Detect which cell encompasses the target text, then output its [X, Y] center coordinate. 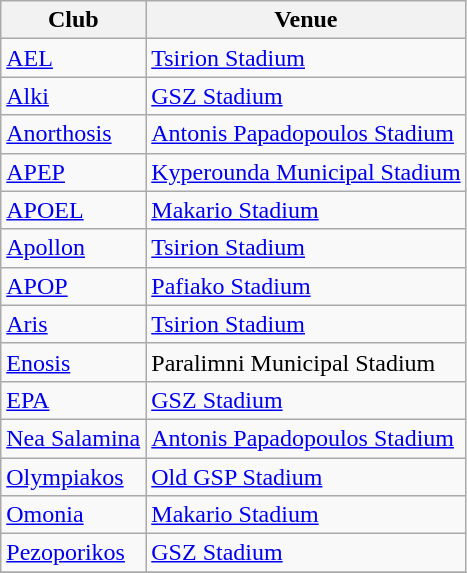
Paralimni Municipal Stadium [306, 362]
Old GSP Stadium [306, 477]
Alki [74, 96]
AEL [74, 58]
Kyperounda Municipal Stadium [306, 172]
EPA [74, 400]
APOP [74, 286]
Nea Salamina [74, 438]
Olympiakos [74, 477]
Club [74, 20]
Pafiako Stadium [306, 286]
Pezoporikos [74, 553]
Venue [306, 20]
Omonia [74, 515]
Aris [74, 324]
Enosis [74, 362]
APEP [74, 172]
APOEL [74, 210]
Apollon [74, 248]
Anorthosis [74, 134]
